Pinpoint the cell where the given text exists, returning its [X, Y] midpoint coordinate. 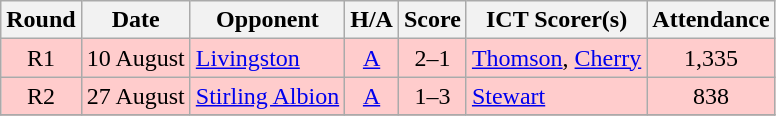
Stewart [556, 96]
Livingston [267, 58]
1,335 [711, 58]
Thomson, Cherry [556, 58]
Opponent [267, 20]
838 [711, 96]
27 August [136, 96]
Round [41, 20]
10 August [136, 58]
R2 [41, 96]
Stirling Albion [267, 96]
1–3 [432, 96]
2–1 [432, 58]
ICT Scorer(s) [556, 20]
Score [432, 20]
R1 [41, 58]
Attendance [711, 20]
H/A [372, 20]
Date [136, 20]
